Provide the [X, Y] coordinate of the cell's center where the given text is located.  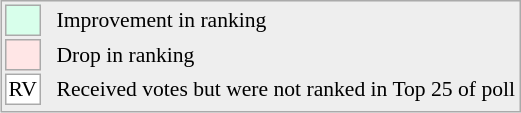
Drop in ranking [286, 55]
Improvement in ranking [286, 20]
Received votes but were not ranked in Top 25 of poll [286, 90]
RV [23, 90]
